Scan for the cell matching the given text and deliver its [X, Y] coordinate at center. 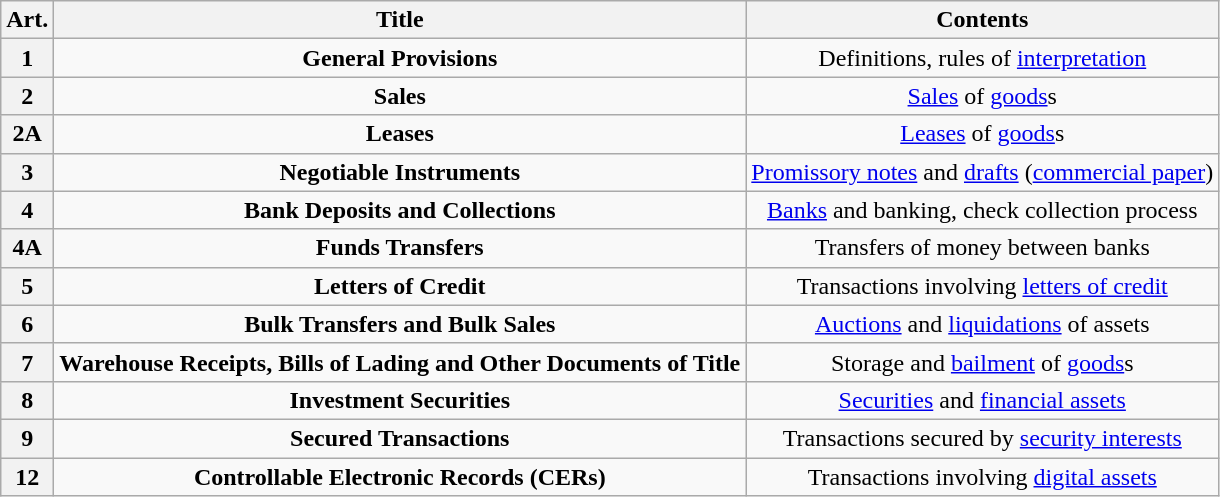
7 [28, 362]
Transactions involving digital assets [982, 477]
Title [400, 20]
Leases [400, 134]
Bank Deposits and Collections [400, 210]
6 [28, 324]
General Provisions [400, 58]
1 [28, 58]
2A [28, 134]
Transactions involving letters of credit [982, 286]
Letters of Credit [400, 286]
3 [28, 172]
Warehouse Receipts, Bills of Lading and Other Documents of Title [400, 362]
Secured Transactions [400, 438]
5 [28, 286]
Transactions secured by security interests [982, 438]
4 [28, 210]
Funds Transfers [400, 248]
Art. [28, 20]
Auctions and liquidations of assets [982, 324]
Transfers of money between banks [982, 248]
Promissory notes and drafts (commercial paper) [982, 172]
Definitions, rules of interpretation [982, 58]
Sales of goodss [982, 96]
12 [28, 477]
Negotiable Instruments [400, 172]
Contents [982, 20]
9 [28, 438]
4A [28, 248]
Bulk Transfers and Bulk Sales [400, 324]
Storage and bailment of goodss [982, 362]
Leases of goodss [982, 134]
Securities and financial assets [982, 400]
2 [28, 96]
Banks and banking, check collection process [982, 210]
Controllable Electronic Records (CERs) [400, 477]
8 [28, 400]
Investment Securities [400, 400]
Sales [400, 96]
